Search for the cell housing the specified text and yield its [X, Y] center coordinate. 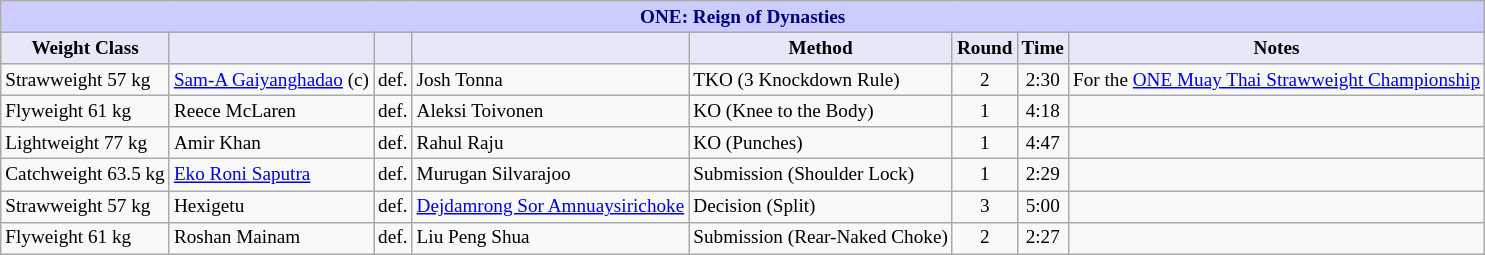
Round [984, 48]
Sam-A Gaiyanghadao (c) [271, 80]
Roshan Mainam [271, 238]
Time [1042, 48]
Josh Tonna [550, 80]
Amir Khan [271, 143]
4:18 [1042, 111]
Aleksi Toivonen [550, 111]
Dejdamrong Sor Amnuaysirichoke [550, 206]
Lightweight 77 kg [86, 143]
KO (Knee to the Body) [821, 111]
2:27 [1042, 238]
KO (Punches) [821, 143]
TKO (3 Knockdown Rule) [821, 80]
Rahul Raju [550, 143]
4:47 [1042, 143]
2:30 [1042, 80]
Submission (Rear-Naked Choke) [821, 238]
ONE: Reign of Dynasties [743, 17]
Decision (Split) [821, 206]
Catchweight 63.5 kg [86, 175]
Method [821, 48]
5:00 [1042, 206]
3 [984, 206]
2:29 [1042, 175]
Reece McLaren [271, 111]
Notes [1276, 48]
Liu Peng Shua [550, 238]
Submission (Shoulder Lock) [821, 175]
Eko Roni Saputra [271, 175]
For the ONE Muay Thai Strawweight Championship [1276, 80]
Hexigetu [271, 206]
Weight Class [86, 48]
Murugan Silvarajoo [550, 175]
